Find where the given text appears and provide that cell's center as (X, Y) coordinate. 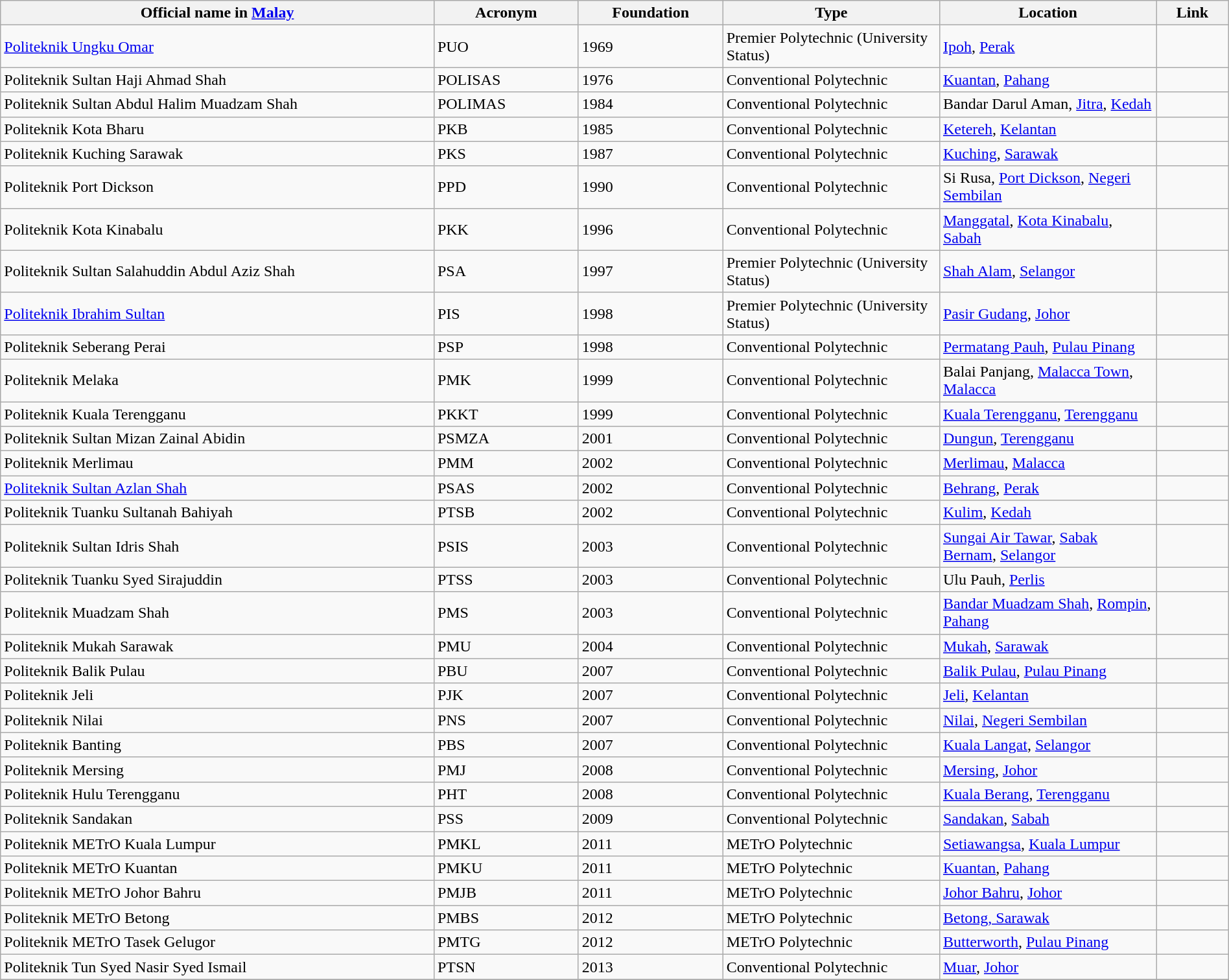
Merlimau, Malacca (1048, 463)
Type (831, 13)
Politeknik Sultan Idris Shah (218, 546)
PTSS (506, 579)
PUO (506, 47)
PPD (506, 187)
Kuching, Sarawak (1048, 154)
Kulim, Kedah (1048, 513)
PSAS (506, 488)
PMJ (506, 769)
Sandakan, Sabah (1048, 819)
Ketereh, Kelantan (1048, 129)
Politeknik METrO Betong (218, 918)
PSMZA (506, 439)
PHT (506, 794)
PSA (506, 271)
1996 (651, 229)
PMK (506, 380)
PNS (506, 720)
Setiawangsa, Kuala Lumpur (1048, 843)
Bandar Darul Aman, Jitra, Kedah (1048, 104)
Politeknik METrO Kuala Lumpur (218, 843)
Balik Pulau, Pulau Pinang (1048, 671)
Politeknik Hulu Terengganu (218, 794)
Kuala Berang, Terengganu (1048, 794)
Politeknik Mersing (218, 769)
Politeknik Kuala Terengganu (218, 414)
2009 (651, 819)
1987 (651, 154)
Politeknik Melaka (218, 380)
1976 (651, 80)
Nilai, Negeri Sembilan (1048, 720)
1969 (651, 47)
Politeknik Port Dickson (218, 187)
1997 (651, 271)
PMTG (506, 942)
Politeknik Banting (218, 745)
Politeknik Mukah Sarawak (218, 646)
Jeli, Kelantan (1048, 695)
1990 (651, 187)
PMM (506, 463)
Ulu Pauh, Perlis (1048, 579)
Official name in Malay (218, 13)
PMKU (506, 869)
PBU (506, 671)
Manggatal, Kota Kinabalu, Sabah (1048, 229)
PMBS (506, 918)
PMS (506, 613)
PMKL (506, 843)
Kuala Terengganu, Terengganu (1048, 414)
Politeknik Tun Syed Nasir Syed Ismail (218, 967)
Acronym (506, 13)
PMU (506, 646)
Politeknik METrO Kuantan (218, 869)
PKS (506, 154)
PMJB (506, 893)
Politeknik Tuanku Sultanah Bahiyah (218, 513)
2004 (651, 646)
Politeknik Sandakan (218, 819)
PKK (506, 229)
Politeknik Jeli (218, 695)
Politeknik Sultan Salahuddin Abdul Aziz Shah (218, 271)
Pasir Gudang, Johor (1048, 314)
Politeknik Tuanku Syed Sirajuddin (218, 579)
Ipoh, Perak (1048, 47)
Balai Panjang, Malacca Town, Malacca (1048, 380)
Politeknik METrO Johor Bahru (218, 893)
PIS (506, 314)
Politeknik Kota Bharu (218, 129)
Butterworth, Pulau Pinang (1048, 942)
Politeknik Seberang Perai (218, 347)
PKKT (506, 414)
Sungai Air Tawar, Sabak Bernam, Selangor (1048, 546)
POLIMAS (506, 104)
Dungun, Terengganu (1048, 439)
Shah Alam, Selangor (1048, 271)
Mersing, Johor (1048, 769)
Politeknik Balik Pulau (218, 671)
PSS (506, 819)
Kuala Langat, Selangor (1048, 745)
Politeknik Sultan Azlan Shah (218, 488)
1985 (651, 129)
Politeknik Ungku Omar (218, 47)
Politeknik Muadzam Shah (218, 613)
2013 (651, 967)
Permatang Pauh, Pulau Pinang (1048, 347)
PTSB (506, 513)
Politeknik METrO Tasek Gelugor (218, 942)
Politeknik Merlimau (218, 463)
POLISAS (506, 80)
Politeknik Kota Kinabalu (218, 229)
PKB (506, 129)
Politeknik Kuching Sarawak (218, 154)
Politeknik Sultan Abdul Halim Muadzam Shah (218, 104)
Behrang, Perak (1048, 488)
Si Rusa, Port Dickson, Negeri Sembilan (1048, 187)
PJK (506, 695)
Foundation (651, 13)
Politeknik Sultan Haji Ahmad Shah (218, 80)
PSIS (506, 546)
Politeknik Sultan Mizan Zainal Abidin (218, 439)
Link (1193, 13)
Politeknik Nilai (218, 720)
Betong, Sarawak (1048, 918)
Bandar Muadzam Shah, Rompin, Pahang (1048, 613)
1984 (651, 104)
2001 (651, 439)
Politeknik Ibrahim Sultan (218, 314)
Johor Bahru, Johor (1048, 893)
Location (1048, 13)
Muar, Johor (1048, 967)
PSP (506, 347)
PTSN (506, 967)
Mukah, Sarawak (1048, 646)
PBS (506, 745)
